Output the (x, y) coordinate of the center of the cell containing the given text.  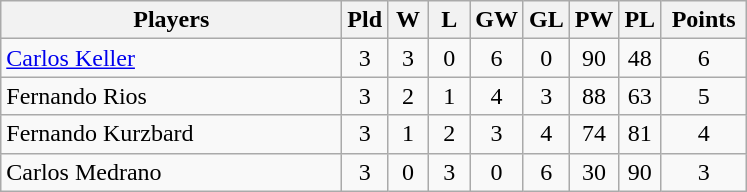
48 (640, 58)
5 (704, 96)
Fernando Kurzbard (172, 134)
PL (640, 20)
Pld (365, 20)
Points (704, 20)
GL (546, 20)
Carlos Medrano (172, 172)
88 (594, 96)
Fernando Rios (172, 96)
PW (594, 20)
81 (640, 134)
Carlos Keller (172, 58)
74 (594, 134)
30 (594, 172)
63 (640, 96)
L (450, 20)
GW (497, 20)
W (408, 20)
Players (172, 20)
